Find where the given text appears and provide that cell's center as (X, Y) coordinate. 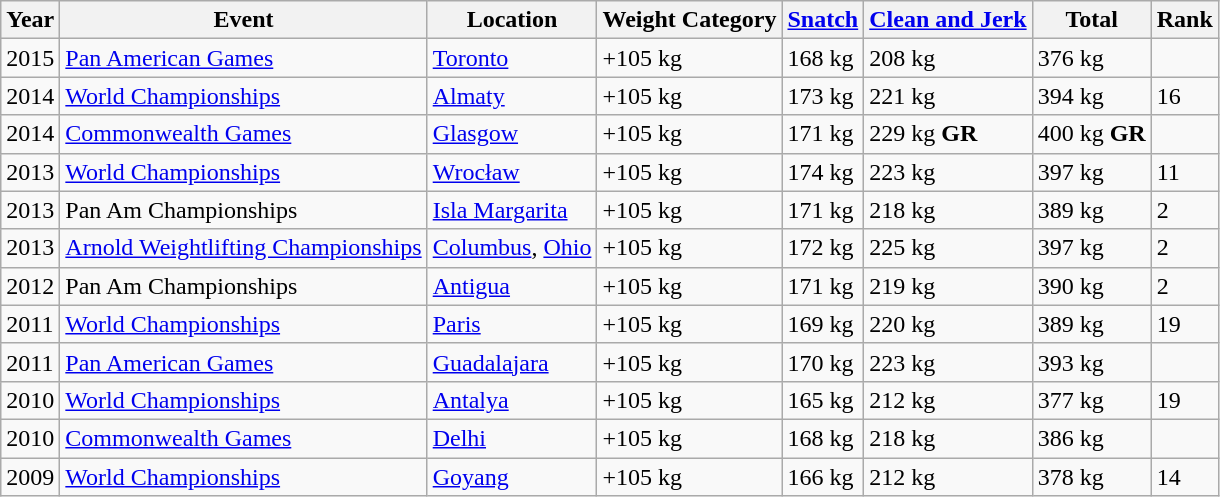
172 kg (823, 248)
Delhi (512, 438)
Goyang (512, 477)
174 kg (823, 172)
390 kg (1092, 286)
173 kg (823, 96)
400 kg GR (1092, 134)
Glasgow (512, 134)
Antalya (512, 400)
225 kg (948, 248)
Snatch (823, 20)
Paris (512, 324)
Clean and Jerk (948, 20)
Columbus, Ohio (512, 248)
Wrocław (512, 172)
14 (1184, 477)
393 kg (1092, 362)
2015 (30, 58)
Total (1092, 20)
169 kg (823, 324)
Almaty (512, 96)
221 kg (948, 96)
Arnold Weightlifting Championships (244, 248)
378 kg (1092, 477)
377 kg (1092, 400)
394 kg (1092, 96)
Year (30, 20)
220 kg (948, 324)
Guadalajara (512, 362)
376 kg (1092, 58)
2012 (30, 286)
Antigua (512, 286)
386 kg (1092, 438)
Rank (1184, 20)
208 kg (948, 58)
16 (1184, 96)
170 kg (823, 362)
219 kg (948, 286)
Toronto (512, 58)
Event (244, 20)
229 kg GR (948, 134)
2009 (30, 477)
Isla Margarita (512, 210)
11 (1184, 172)
166 kg (823, 477)
165 kg (823, 400)
Weight Category (690, 20)
Location (512, 20)
